Pinpoint the cell where the given text exists, returning its (X, Y) midpoint coordinate. 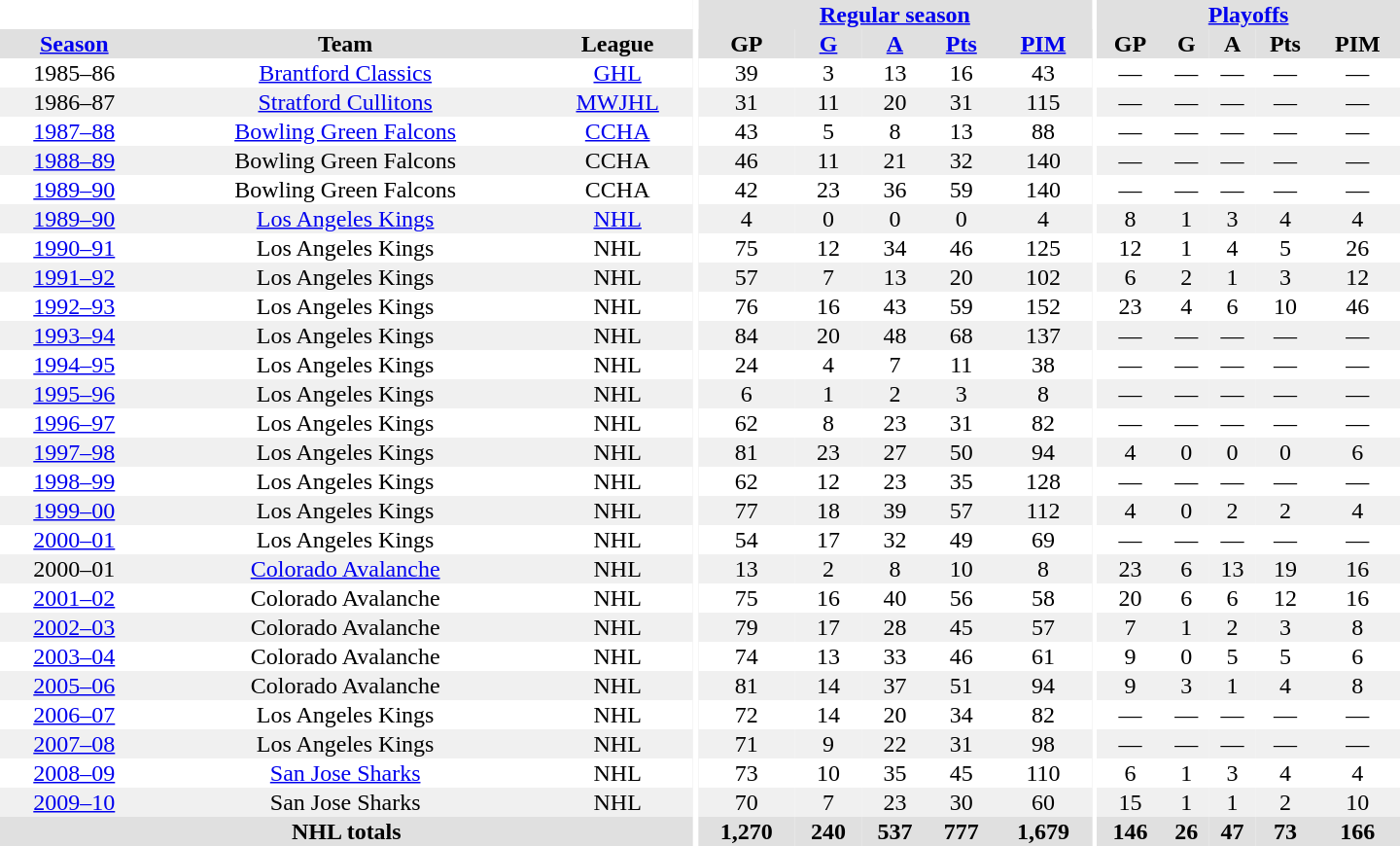
115 (1043, 102)
54 (747, 540)
2007–08 (74, 744)
240 (828, 831)
1997–98 (74, 452)
49 (962, 540)
Team (346, 44)
1,679 (1043, 831)
18 (828, 511)
71 (747, 744)
1986–87 (74, 102)
1,270 (747, 831)
1987–88 (74, 131)
27 (894, 452)
1996–97 (74, 423)
76 (747, 306)
84 (747, 335)
152 (1043, 306)
Stratford Cullitons (346, 102)
77 (747, 511)
137 (1043, 335)
125 (1043, 248)
69 (1043, 540)
1990–91 (74, 248)
2008–09 (74, 773)
58 (1043, 598)
166 (1357, 831)
30 (962, 802)
102 (1043, 277)
112 (1043, 511)
128 (1043, 481)
22 (894, 744)
33 (894, 656)
2002–03 (74, 627)
1991–92 (74, 277)
GHL (618, 73)
1992–93 (74, 306)
48 (894, 335)
38 (1043, 365)
72 (747, 715)
2001–02 (74, 598)
1985–86 (74, 73)
2005–06 (74, 686)
28 (894, 627)
60 (1043, 802)
Regular season (894, 15)
36 (894, 190)
1999–00 (74, 511)
1993–94 (74, 335)
Season (74, 44)
2006–07 (74, 715)
79 (747, 627)
League (618, 44)
15 (1130, 802)
74 (747, 656)
1995–96 (74, 394)
1994–95 (74, 365)
37 (894, 686)
Playoffs (1248, 15)
2003–04 (74, 656)
70 (747, 802)
56 (962, 598)
MWJHL (618, 102)
98 (1043, 744)
110 (1043, 773)
21 (894, 160)
47 (1233, 831)
NHL totals (346, 831)
777 (962, 831)
146 (1130, 831)
1998–99 (74, 481)
24 (747, 365)
40 (894, 598)
42 (747, 190)
537 (894, 831)
1988–89 (74, 160)
88 (1043, 131)
50 (962, 452)
68 (962, 335)
19 (1285, 569)
Brantford Classics (346, 73)
51 (962, 686)
2009–10 (74, 802)
61 (1043, 656)
